Determine the (X, Y) coordinate at the center of the cell enclosing the given text.  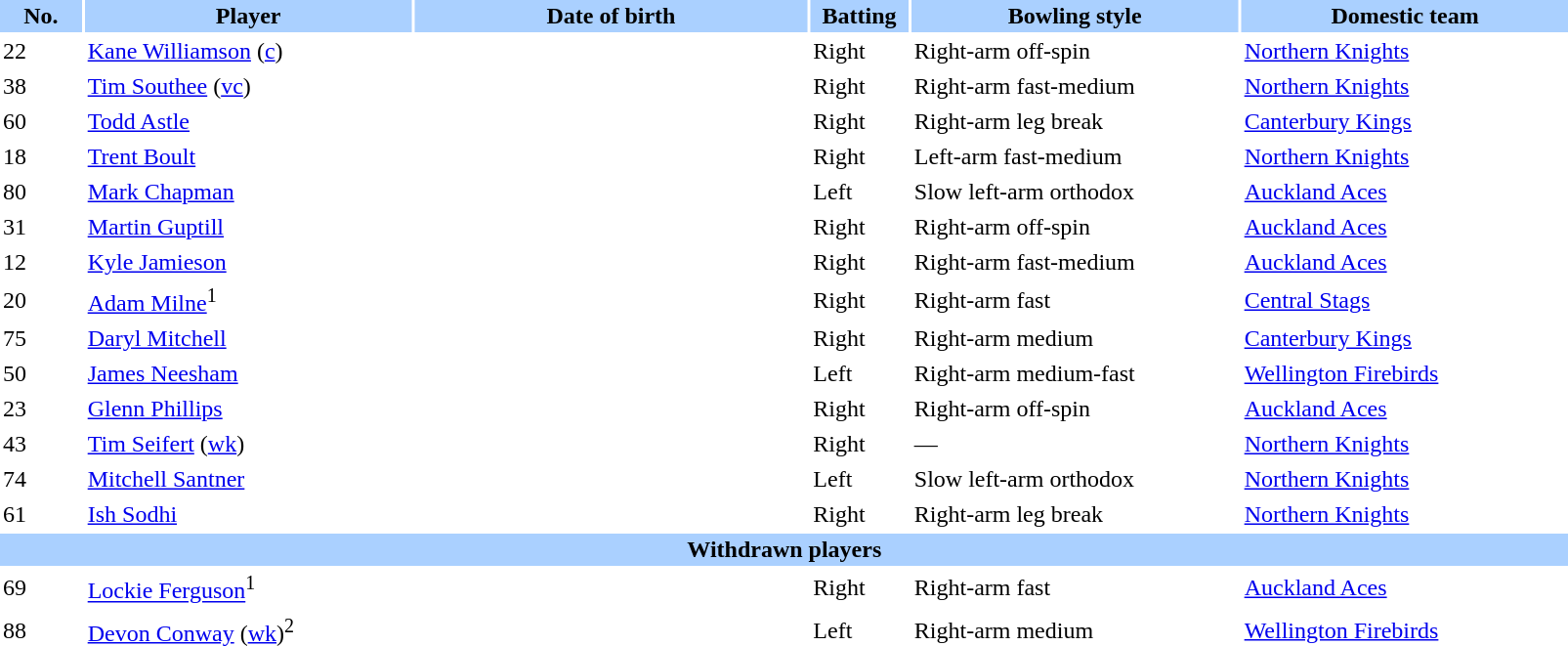
80 (41, 192)
Mark Chapman (248, 192)
20 (41, 301)
Adam Milne1 (248, 301)
Mitchell Santner (248, 479)
12 (41, 262)
69 (41, 588)
Kyle Jamieson (248, 262)
Player (248, 16)
Tim Seifert (wk) (248, 444)
23 (41, 409)
74 (41, 479)
43 (41, 444)
Date of birth (612, 16)
Glenn Phillips (248, 409)
Kane Williamson (c) (248, 51)
Tim Southee (vc) (248, 86)
Left-arm fast-medium (1075, 156)
50 (41, 373)
60 (41, 121)
31 (41, 227)
Lockie Ferguson1 (248, 588)
Trent Boult (248, 156)
James Neesham (248, 373)
Martin Guptill (248, 227)
Todd Astle (248, 121)
No. (41, 16)
75 (41, 338)
Daryl Mitchell (248, 338)
18 (41, 156)
— (1075, 444)
Batting (859, 16)
38 (41, 86)
Right-arm medium-fast (1075, 373)
Right-arm medium (1075, 338)
Bowling style (1075, 16)
61 (41, 514)
22 (41, 51)
Ish Sodhi (248, 514)
